Find where the given text appears and provide that cell's center as (x, y) coordinate. 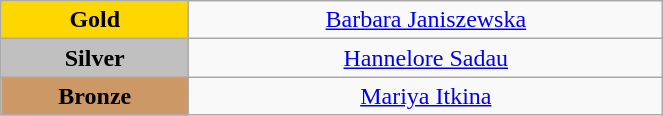
Hannelore Sadau (426, 58)
Barbara Janiszewska (426, 20)
Mariya Itkina (426, 96)
Silver (95, 58)
Gold (95, 20)
Bronze (95, 96)
